Pinpoint the cell where the given text exists, returning its (x, y) midpoint coordinate. 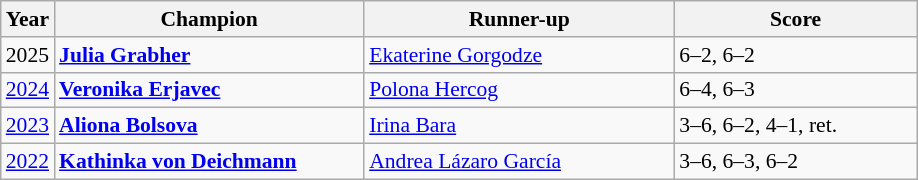
Irina Bara (519, 126)
Julia Grabher (209, 55)
2022 (28, 162)
Year (28, 19)
Ekaterine Gorgodze (519, 55)
2023 (28, 126)
2025 (28, 55)
3–6, 6–3, 6–2 (796, 162)
Veronika Erjavec (209, 90)
Runner-up (519, 19)
Andrea Lázaro García (519, 162)
2024 (28, 90)
Polona Hercog (519, 90)
Aliona Bolsova (209, 126)
3–6, 6–2, 4–1, ret. (796, 126)
6–2, 6–2 (796, 55)
Champion (209, 19)
Score (796, 19)
Kathinka von Deichmann (209, 162)
6–4, 6–3 (796, 90)
